Locate the cell with the specified text and output its [X, Y] center coordinate. 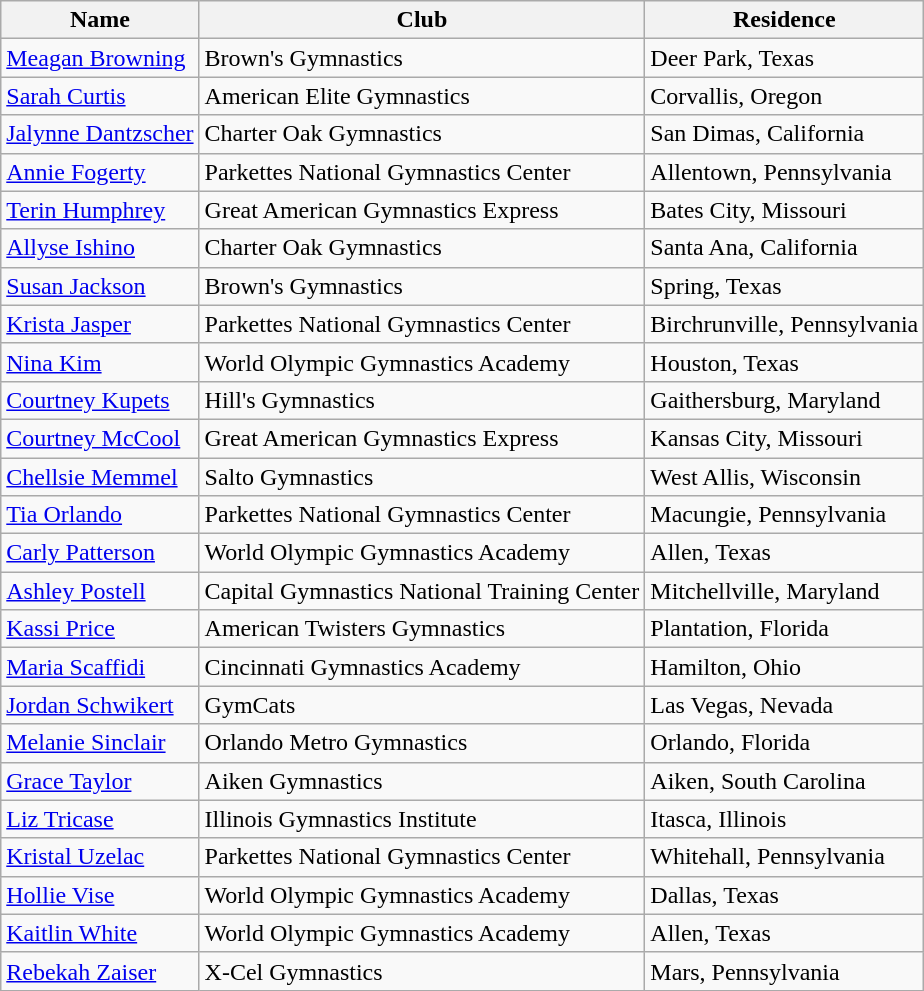
Sarah Curtis [100, 96]
Kansas City, Missouri [784, 438]
X-Cel Gymnastics [422, 971]
Liz Tricase [100, 819]
Deer Park, Texas [784, 58]
Susan Jackson [100, 286]
Residence [784, 20]
Aiken, South Carolina [784, 781]
Allentown, Pennsylvania [784, 172]
Jalynne Dantzscher [100, 134]
Plantation, Florida [784, 629]
Grace Taylor [100, 781]
Capital Gymnastics National Training Center [422, 591]
Orlando Metro Gymnastics [422, 743]
Spring, Texas [784, 286]
Dallas, Texas [784, 895]
Maria Scaffidi [100, 667]
Gaithersburg, Maryland [784, 400]
Melanie Sinclair [100, 743]
Hollie Vise [100, 895]
Houston, Texas [784, 362]
Salto Gymnastics [422, 477]
American Twisters Gymnastics [422, 629]
GymCats [422, 705]
Santa Ana, California [784, 248]
Whitehall, Pennsylvania [784, 857]
Kristal Uzelac [100, 857]
Corvallis, Oregon [784, 96]
Bates City, Missouri [784, 210]
West Allis, Wisconsin [784, 477]
Annie Fogerty [100, 172]
Name [100, 20]
American Elite Gymnastics [422, 96]
Orlando, Florida [784, 743]
Hill's Gymnastics [422, 400]
Tia Orlando [100, 515]
Courtney Kupets [100, 400]
Terin Humphrey [100, 210]
Aiken Gymnastics [422, 781]
Carly Patterson [100, 553]
Mitchellville, Maryland [784, 591]
Chellsie Memmel [100, 477]
Jordan Schwikert [100, 705]
Courtney McCool [100, 438]
Las Vegas, Nevada [784, 705]
Meagan Browning [100, 58]
San Dimas, California [784, 134]
Club [422, 20]
Itasca, Illinois [784, 819]
Krista Jasper [100, 324]
Nina Kim [100, 362]
Allyse Ishino [100, 248]
Rebekah Zaiser [100, 971]
Macungie, Pennsylvania [784, 515]
Mars, Pennsylvania [784, 971]
Cincinnati Gymnastics Academy [422, 667]
Ashley Postell [100, 591]
Kaitlin White [100, 933]
Kassi Price [100, 629]
Hamilton, Ohio [784, 667]
Birchrunville, Pennsylvania [784, 324]
Illinois Gymnastics Institute [422, 819]
